For the text-containing cell, return its midpoint in [x, y] coordinate format. 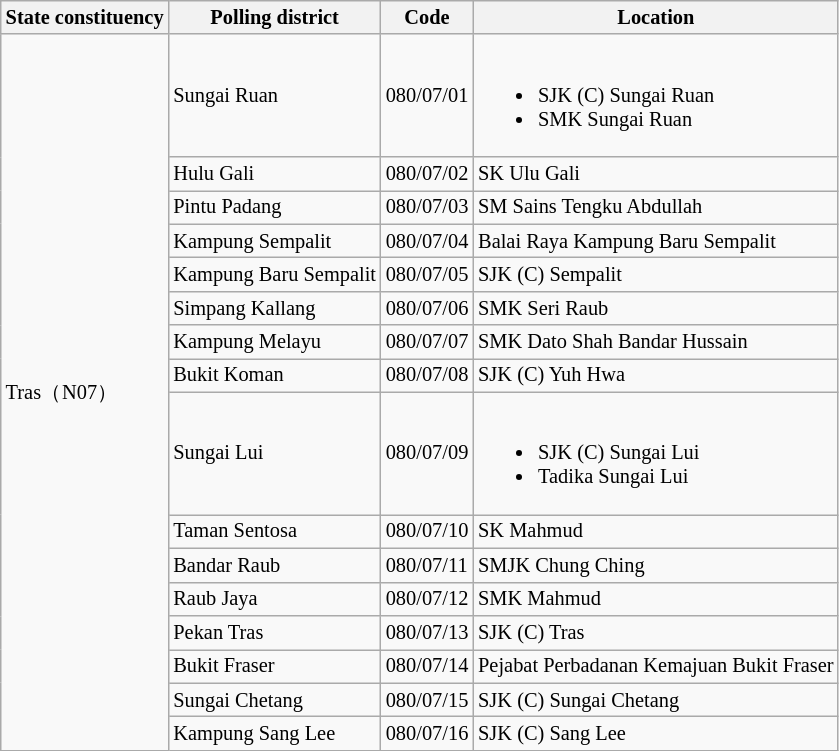
Bandar Raub [274, 565]
Taman Sentosa [274, 531]
080/07/02 [427, 173]
Pekan Tras [274, 632]
SJK (C) Sang Lee [656, 733]
080/07/15 [427, 700]
Kampung Sang Lee [274, 733]
SJK (C) Yuh Hwa [656, 375]
080/07/09 [427, 453]
Hulu Gali [274, 173]
Kampung Sempalit [274, 241]
Sungai Ruan [274, 95]
Raub Jaya [274, 599]
SMK Seri Raub [656, 308]
Kampung Melayu [274, 342]
SK Ulu Gali [656, 173]
080/07/11 [427, 565]
Code [427, 17]
State constituency [85, 17]
080/07/01 [427, 95]
080/07/13 [427, 632]
080/07/07 [427, 342]
080/07/08 [427, 375]
080/07/14 [427, 666]
SMK Mahmud [656, 599]
SMK Dato Shah Bandar Hussain [656, 342]
Bukit Fraser [274, 666]
Sungai Chetang [274, 700]
Sungai Lui [274, 453]
SM Sains Tengku Abdullah [656, 207]
080/07/12 [427, 599]
080/07/06 [427, 308]
SMJK Chung Ching [656, 565]
SJK (C) Sempalit [656, 274]
080/07/10 [427, 531]
SJK (C) Sungai RuanSMK Sungai Ruan [656, 95]
080/07/05 [427, 274]
Location [656, 17]
Kampung Baru Sempalit [274, 274]
SK Mahmud [656, 531]
080/07/03 [427, 207]
Balai Raya Kampung Baru Sempalit [656, 241]
SJK (C) Tras [656, 632]
SJK (C) Sungai Chetang [656, 700]
Pejabat Perbadanan Kemajuan Bukit Fraser [656, 666]
Bukit Koman [274, 375]
Polling district [274, 17]
Pintu Padang [274, 207]
Simpang Kallang [274, 308]
SJK (C) Sungai LuiTadika Sungai Lui [656, 453]
Tras（N07） [85, 392]
080/07/04 [427, 241]
080/07/16 [427, 733]
